Detect which cell encompasses the target text, then output its [x, y] center coordinate. 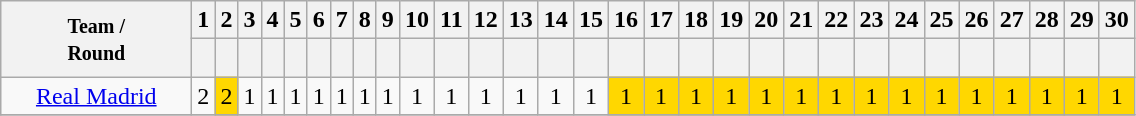
Team / Round [96, 39]
30 [1116, 20]
4 [272, 20]
9 [388, 20]
Real Madrid [96, 96]
27 [1012, 20]
21 [802, 20]
20 [766, 20]
29 [1082, 20]
5 [296, 20]
23 [872, 20]
22 [836, 20]
14 [556, 20]
8 [364, 20]
18 [696, 20]
12 [486, 20]
15 [590, 20]
26 [976, 20]
25 [942, 20]
3 [250, 20]
19 [732, 20]
28 [1046, 20]
16 [626, 20]
6 [318, 20]
10 [416, 20]
11 [451, 20]
17 [662, 20]
13 [520, 20]
7 [342, 20]
24 [906, 20]
